Find where the given text appears and provide that cell's center as [x, y] coordinate. 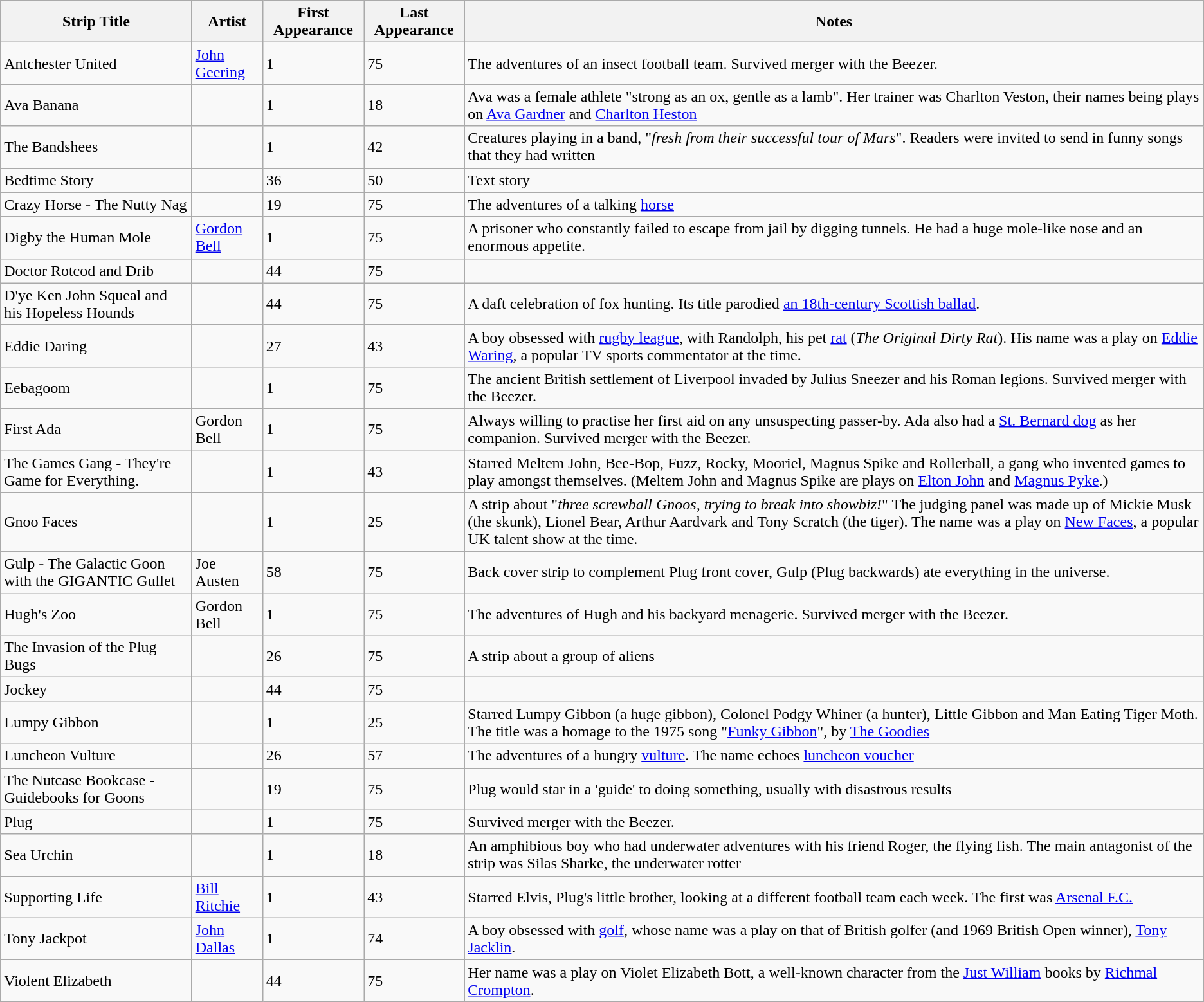
27 [313, 346]
Eebagoom [96, 387]
Bill Ritchie [227, 897]
Last Appearance [414, 22]
Antchester United [96, 63]
Luncheon Vulture [96, 756]
John Geering [227, 63]
Starred Elvis, Plug's little brother, looking at a different football team each week. The first was Arsenal F.C. [834, 897]
Gnoo Faces [96, 522]
74 [414, 939]
The Games Gang - They're Game for Everything. [96, 471]
Crazy Horse - The Nutty Nag [96, 205]
Ava Banana [96, 105]
The Nutcase Bookcase - Guidebooks for Goons [96, 788]
The adventures of Hugh and his backyard menagerie. Survived merger with the Beezer. [834, 615]
Joe Austen [227, 572]
A strip about a group of aliens [834, 656]
The ancient British settlement of Liverpool invaded by Julius Sneezer and his Roman legions. Survived merger with the Beezer. [834, 387]
Jockey [96, 689]
Supporting Life [96, 897]
First Ada [96, 430]
Sea Urchin [96, 855]
42 [414, 147]
Strip Title [96, 22]
Plug [96, 822]
A prisoner who constantly failed to escape from jail by digging tunnels. He had a huge mole-like nose and an enormous appetite. [834, 238]
Her name was a play on Violet Elizabeth Bott, a well-known character from the Just William books by Richmal Crompton. [834, 980]
The Invasion of the Plug Bugs [96, 656]
58 [313, 572]
Tony Jackpot [96, 939]
First Appearance [313, 22]
Digby the Human Mole [96, 238]
Artist [227, 22]
Lumpy Gibbon [96, 723]
A daft celebration of fox hunting. Its title parodied an 18th-century Scottish ballad. [834, 304]
Eddie Daring [96, 346]
Text story [834, 180]
Back cover strip to complement Plug front cover, Gulp (Plug backwards) ate everything in the universe. [834, 572]
Hugh's Zoo [96, 615]
The Bandshees [96, 147]
D'ye Ken John Squeal and his Hopeless Hounds [96, 304]
Creatures playing in a band, "fresh from their successful tour of Mars". Readers were invited to send in funny songs that they had written [834, 147]
John Dallas [227, 939]
Bedtime Story [96, 180]
Violent Elizabeth [96, 980]
57 [414, 756]
Gulp - The Galactic Goon with the GIGANTIC Gullet [96, 572]
50 [414, 180]
Plug would star in a 'guide' to doing something, usually with disastrous results [834, 788]
The adventures of an insect football team. Survived merger with the Beezer. [834, 63]
A boy obsessed with golf, whose name was a play on that of British golfer (and 1969 British Open winner), Tony Jacklin. [834, 939]
Doctor Rotcod and Drib [96, 271]
The adventures of a talking horse [834, 205]
The adventures of a hungry vulture. The name echoes luncheon voucher [834, 756]
Notes [834, 22]
36 [313, 180]
Survived merger with the Beezer. [834, 822]
